Scan for the cell matching the given text and deliver its [x, y] coordinate at center. 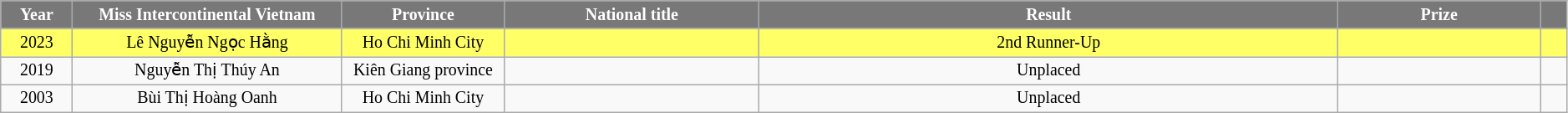
Miss Intercontinental Vietnam [207, 15]
Province [423, 15]
Kiên Giang province [423, 70]
Prize [1439, 15]
2003 [37, 99]
Result [1049, 15]
Nguyễn Thị Thúy An [207, 70]
Bùi Thị Hoàng Oanh [207, 99]
Lê Nguyễn Ngọc Hằng [207, 42]
2019 [37, 70]
2023 [37, 42]
Year [37, 15]
2nd Runner-Up [1049, 42]
National title [632, 15]
